Detect which cell encompasses the target text, then output its [X, Y] center coordinate. 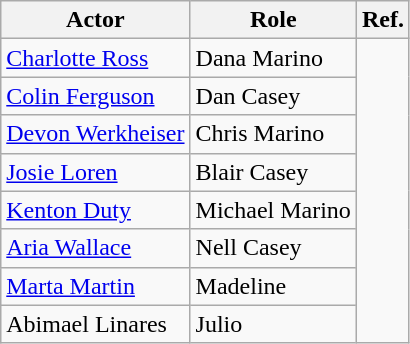
Chris Marino [273, 134]
Michael Marino [273, 210]
Kenton Duty [96, 210]
Dan Casey [273, 96]
Dana Marino [273, 58]
Colin Ferguson [96, 96]
Actor [96, 20]
Ref. [382, 20]
Marta Martin [96, 286]
Madeline [273, 286]
Nell Casey [273, 248]
Role [273, 20]
Blair Casey [273, 172]
Julio [273, 324]
Aria Wallace [96, 248]
Devon Werkheiser [96, 134]
Abimael Linares [96, 324]
Charlotte Ross [96, 58]
Josie Loren [96, 172]
